Locate the cell with the specified text and output its (X, Y) center coordinate. 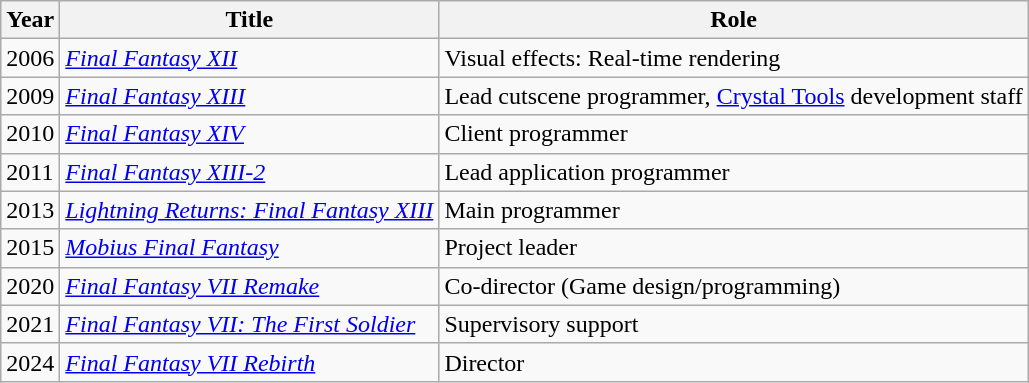
Project leader (734, 248)
Client programmer (734, 134)
Visual effects: Real-time rendering (734, 58)
Final Fantasy XIII-2 (250, 172)
Final Fantasy XII (250, 58)
2024 (30, 362)
2015 (30, 248)
Year (30, 20)
Title (250, 20)
Mobius Final Fantasy (250, 248)
Final Fantasy VII Rebirth (250, 362)
2009 (30, 96)
Lead application programmer (734, 172)
Supervisory support (734, 324)
2010 (30, 134)
2021 (30, 324)
Role (734, 20)
2011 (30, 172)
2013 (30, 210)
Final Fantasy XIV (250, 134)
2006 (30, 58)
Final Fantasy VII: The First Soldier (250, 324)
Main programmer (734, 210)
Lightning Returns: Final Fantasy XIII (250, 210)
Final Fantasy XIII (250, 96)
Final Fantasy VII Remake (250, 286)
2020 (30, 286)
Lead cutscene programmer, Crystal Tools development staff (734, 96)
Co-director (Game design/programming) (734, 286)
Director (734, 362)
